From the cell containing the given text, extract its center point as (x, y) coordinate. 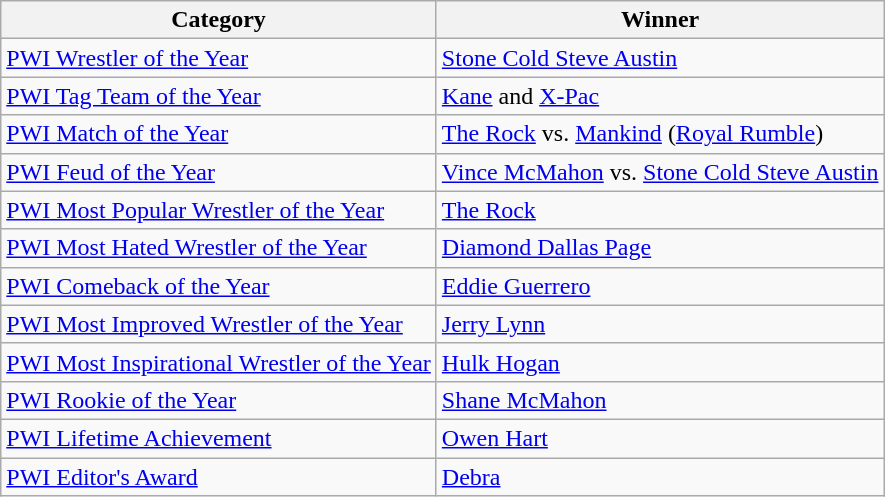
PWI Most Hated Wrestler of the Year (219, 248)
The Rock vs. Mankind (Royal Rumble) (660, 134)
PWI Lifetime Achievement (219, 438)
Hulk Hogan (660, 362)
PWI Match of the Year (219, 134)
PWI Most Inspirational Wrestler of the Year (219, 362)
Jerry Lynn (660, 324)
Shane McMahon (660, 400)
PWI Rookie of the Year (219, 400)
The Rock (660, 210)
PWI Most Improved Wrestler of the Year (219, 324)
Owen Hart (660, 438)
PWI Tag Team of the Year (219, 96)
PWI Editor's Award (219, 477)
Vince McMahon vs. Stone Cold Steve Austin (660, 172)
Diamond Dallas Page (660, 248)
PWI Wrestler of the Year (219, 58)
PWI Comeback of the Year (219, 286)
Debra (660, 477)
Eddie Guerrero (660, 286)
PWI Feud of the Year (219, 172)
PWI Most Popular Wrestler of the Year (219, 210)
Stone Cold Steve Austin (660, 58)
Category (219, 20)
Winner (660, 20)
Kane and X-Pac (660, 96)
